Pinpoint the cell where the given text exists, returning its [X, Y] midpoint coordinate. 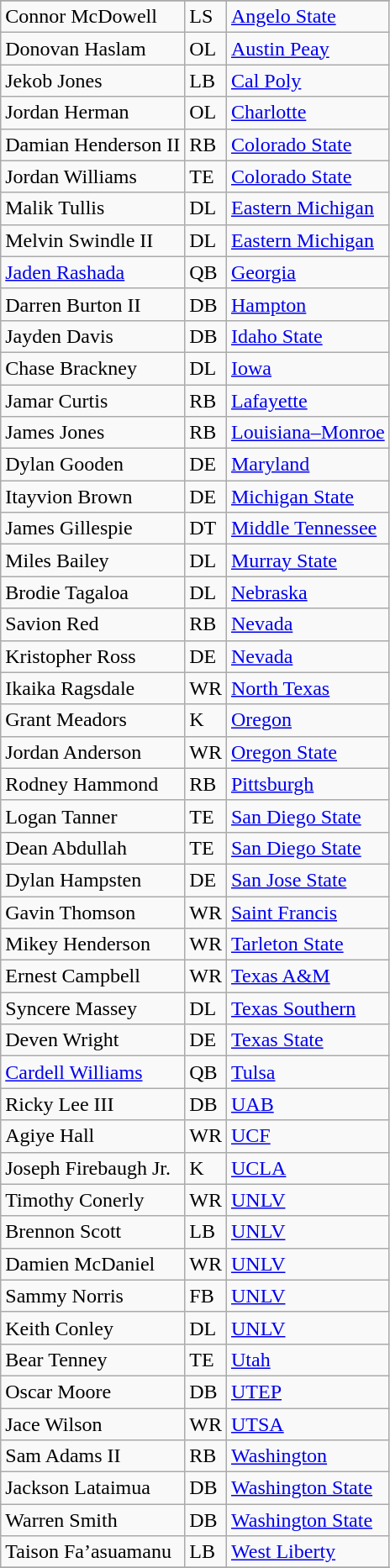
Washington [308, 1456]
Idaho State [308, 336]
Jordan Williams [92, 176]
Hampton [308, 304]
Damian Henderson II [92, 145]
Saint Francis [308, 912]
Kristopher Ross [92, 656]
Mikey Henderson [92, 944]
Brodie Tagaloa [92, 592]
Logan Tanner [92, 816]
Brennon Scott [92, 1232]
Cal Poly [308, 81]
Taison Fa’asuamanu [92, 1552]
Connor McDowell [92, 17]
Oregon State [308, 752]
Jace Wilson [92, 1424]
Timothy Conerly [92, 1200]
Warren Smith [92, 1520]
Pittsburgh [308, 784]
Dylan Hampsten [92, 880]
Ricky Lee III [92, 1104]
Dean Abdullah [92, 848]
Texas A&M [308, 976]
Angelo State [308, 17]
LS [206, 17]
Ernest Campbell [92, 976]
UTEP [308, 1392]
Murray State [308, 560]
Texas State [308, 1040]
Jaden Rashada [92, 272]
Grant Meadors [92, 720]
Dylan Gooden [92, 465]
Agiye Hall [92, 1136]
Maryland [308, 465]
West Liberty [308, 1552]
James Jones [92, 433]
UAB [308, 1104]
Austin Peay [308, 49]
DT [206, 529]
Sam Adams II [92, 1456]
Jamar Curtis [92, 401]
Jekob Jones [92, 81]
Louisiana–Monroe [308, 433]
Charlotte [308, 113]
Oregon [308, 720]
Savion Red [92, 624]
Iowa [308, 368]
Texas Southern [308, 1008]
Jayden Davis [92, 336]
Joseph Firebaugh Jr. [92, 1168]
Nebraska [308, 592]
San Jose State [308, 880]
Melvin Swindle II [92, 240]
Donovan Haslam [92, 49]
Darren Burton II [92, 304]
Tarleton State [308, 944]
Keith Conley [92, 1328]
Rodney Hammond [92, 784]
UCF [308, 1136]
James Gillespie [92, 529]
Deven Wright [92, 1040]
Gavin Thomson [92, 912]
North Texas [308, 688]
Jordan Anderson [92, 752]
Georgia [308, 272]
Miles Bailey [92, 560]
Itayvion Brown [92, 497]
Michigan State [308, 497]
Sammy Norris [92, 1296]
Utah [308, 1360]
Bear Tenney [92, 1360]
UCLA [308, 1168]
Tulsa [308, 1072]
Jordan Herman [92, 113]
Chase Brackney [92, 368]
Middle Tennessee [308, 529]
Jackson Lataimua [92, 1488]
FB [206, 1296]
Syncere Massey [92, 1008]
Malik Tullis [92, 208]
Lafayette [308, 401]
UTSA [308, 1424]
Oscar Moore [92, 1392]
Ikaika Ragsdale [92, 688]
Cardell Williams [92, 1072]
Damien McDaniel [92, 1264]
